Find where the given text appears and provide that cell's center as [X, Y] coordinate. 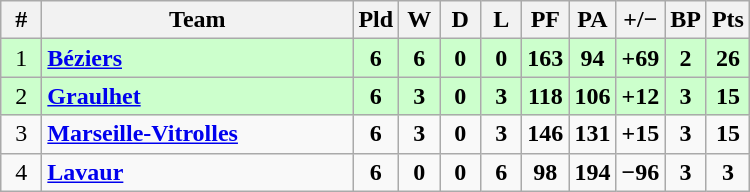
1 [22, 58]
Béziers [198, 58]
Pld [376, 20]
BP [686, 20]
Marseille-Vitrolles [198, 134]
PF [546, 20]
194 [592, 172]
+15 [640, 134]
4 [22, 172]
163 [546, 58]
118 [546, 96]
+12 [640, 96]
PA [592, 20]
Team [198, 20]
# [22, 20]
D [460, 20]
Graulhet [198, 96]
−96 [640, 172]
26 [728, 58]
Pts [728, 20]
W [420, 20]
Lavaur [198, 172]
146 [546, 134]
98 [546, 172]
+/− [640, 20]
131 [592, 134]
L [502, 20]
94 [592, 58]
+69 [640, 58]
106 [592, 96]
